Return the [x, y] coordinate for the center point of the cell that contains the specified text.  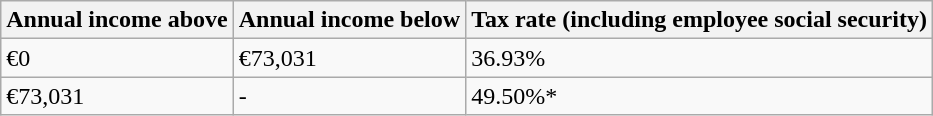
36.93% [700, 58]
Annual income below [349, 20]
Annual income above [117, 20]
- [349, 96]
€0 [117, 58]
49.50%* [700, 96]
Tax rate (including employee social security) [700, 20]
